Provide the (x, y) coordinate of the cell's center where the given text is located.  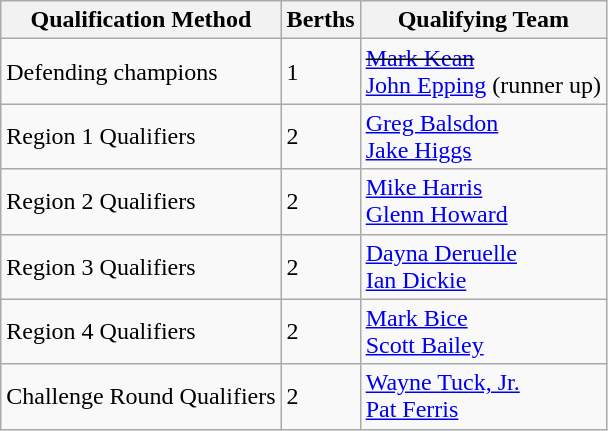
Mike Harris Glenn Howard (483, 202)
Region 1 Qualifiers (141, 136)
Mark Kean John Epping (runner up) (483, 72)
Qualifying Team (483, 20)
Mark Bice Scott Bailey (483, 332)
Qualification Method (141, 20)
Dayna Deruelle Ian Dickie (483, 266)
Wayne Tuck, Jr. Pat Ferris (483, 396)
Region 3 Qualifiers (141, 266)
Challenge Round Qualifiers (141, 396)
Region 4 Qualifiers (141, 332)
1 (320, 72)
Berths (320, 20)
Greg Balsdon Jake Higgs (483, 136)
Region 2 Qualifiers (141, 202)
Defending champions (141, 72)
